For the text-containing cell, return its midpoint in [x, y] coordinate format. 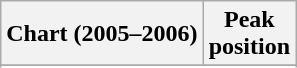
Chart (2005–2006) [102, 34]
Peakposition [249, 34]
